Determine the [x, y] coordinate at the center of the cell enclosing the given text.  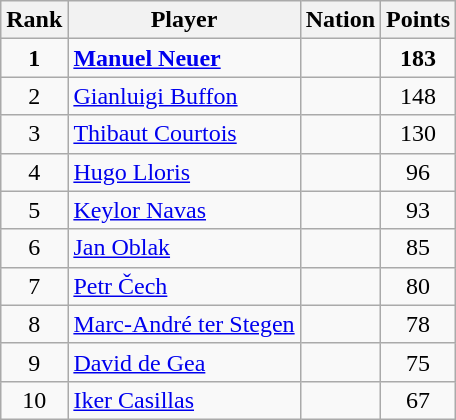
3 [34, 134]
130 [418, 134]
David de Gea [184, 362]
5 [34, 210]
7 [34, 286]
96 [418, 172]
148 [418, 96]
183 [418, 58]
Keylor Navas [184, 210]
Marc-André ter Stegen [184, 324]
Thibaut Courtois [184, 134]
75 [418, 362]
10 [34, 400]
Jan Oblak [184, 248]
Petr Čech [184, 286]
2 [34, 96]
Nation [340, 20]
Iker Casillas [184, 400]
80 [418, 286]
6 [34, 248]
Gianluigi Buffon [184, 96]
67 [418, 400]
85 [418, 248]
78 [418, 324]
1 [34, 58]
4 [34, 172]
8 [34, 324]
Points [418, 20]
Hugo Lloris [184, 172]
93 [418, 210]
Player [184, 20]
Manuel Neuer [184, 58]
Rank [34, 20]
9 [34, 362]
